Determine the [x, y] coordinate at the center of the cell enclosing the given text.  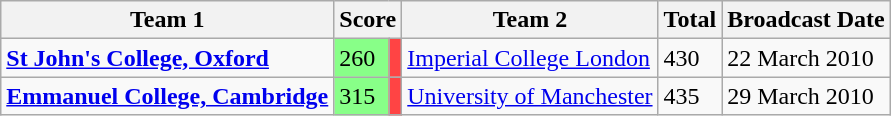
Emmanuel College, Cambridge [168, 96]
260 [362, 58]
Score [368, 20]
435 [690, 96]
Imperial College London [530, 58]
Team 2 [530, 20]
University of Manchester [530, 96]
Total [690, 20]
315 [362, 96]
430 [690, 58]
29 March 2010 [806, 96]
Team 1 [168, 20]
22 March 2010 [806, 58]
St John's College, Oxford [168, 58]
Broadcast Date [806, 20]
